Find where the given text appears and provide that cell's center as [X, Y] coordinate. 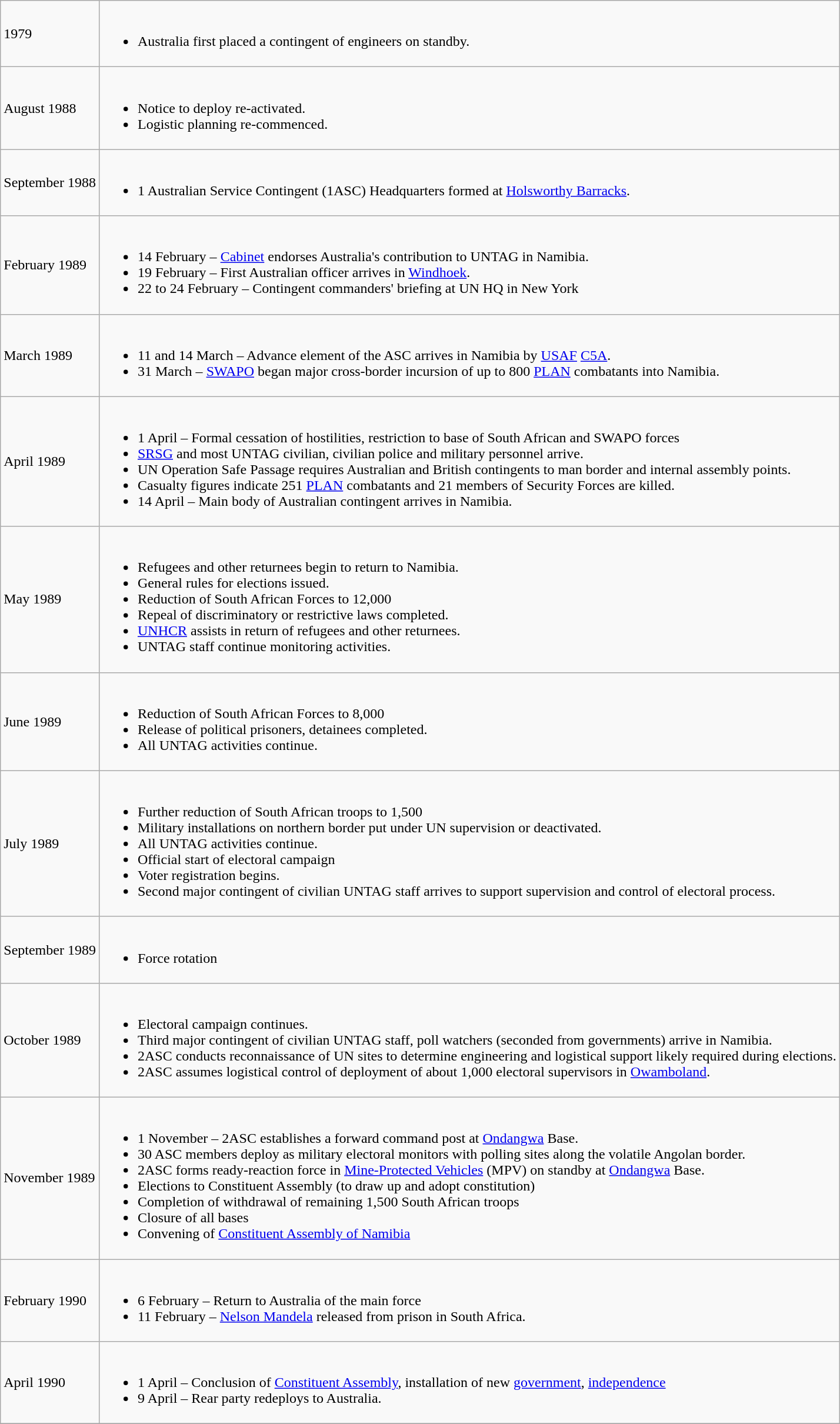
1979 [50, 34]
April 1990 [50, 1383]
6 February – Return to Australia of the main force11 February – Nelson Mandela released from prison in South Africa. [469, 1300]
1 April – Conclusion of Constituent Assembly, installation of new government, independence9 April – Rear party redeploys to Australia. [469, 1383]
1 Australian Service Contingent (1ASC) Headquarters formed at Holsworthy Barracks. [469, 182]
June 1989 [50, 721]
April 1989 [50, 461]
October 1989 [50, 1040]
Force rotation [469, 949]
March 1989 [50, 355]
May 1989 [50, 599]
September 1989 [50, 949]
February 1989 [50, 265]
February 1990 [50, 1300]
July 1989 [50, 843]
August 1988 [50, 108]
November 1989 [50, 1178]
Australia first placed a contingent of engineers on standby. [469, 34]
September 1988 [50, 182]
Notice to deploy re-activated.Logistic planning re-commenced. [469, 108]
Reduction of South African Forces to 8,000Release of political prisoners, detainees completed.All UNTAG activities continue. [469, 721]
